Provide the (x, y) coordinate of the cell's center where the given text is located.  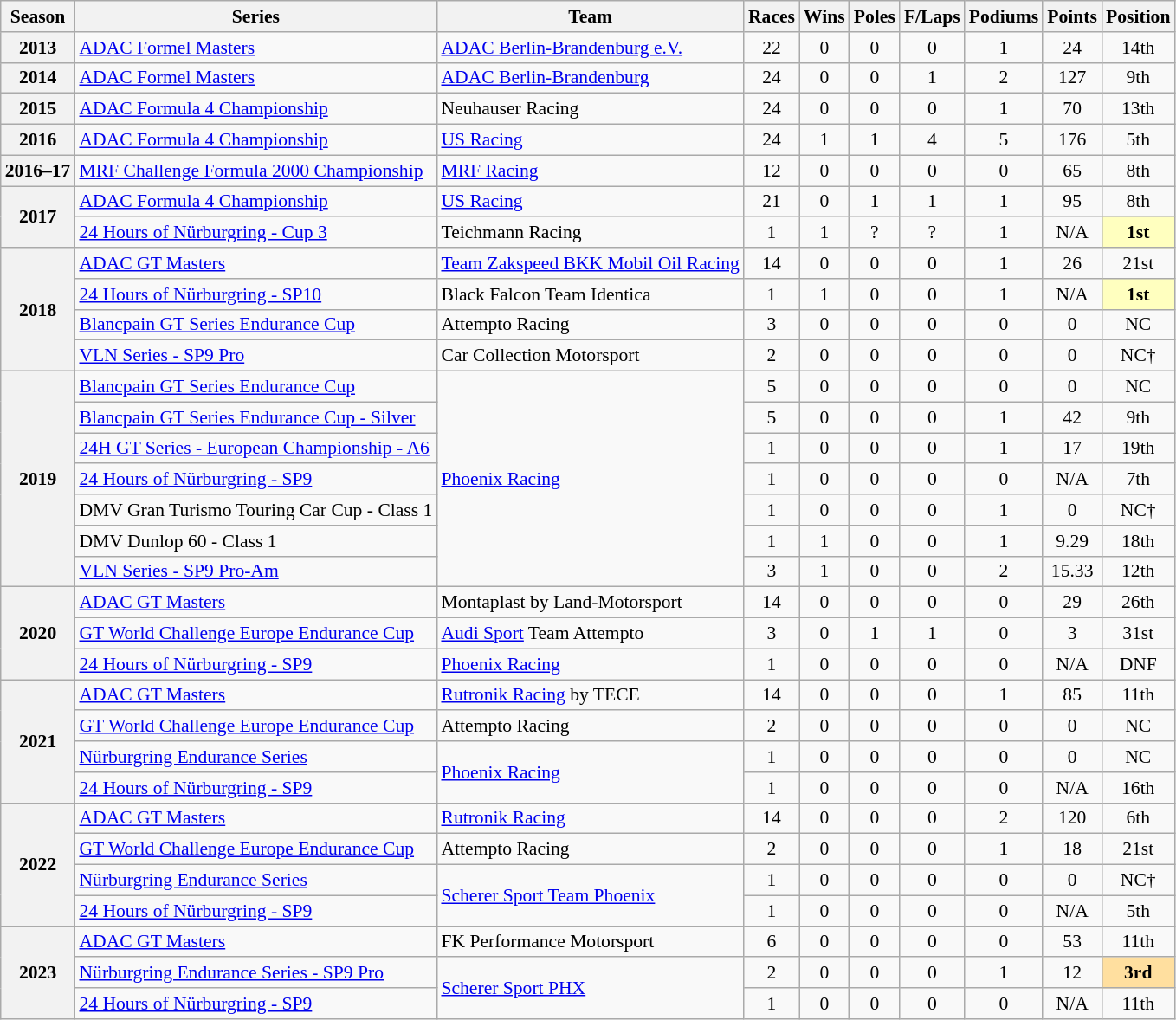
ADAC Berlin-Brandenburg e.V. (591, 48)
19th (1138, 449)
ADAC Berlin-Brandenburg (591, 78)
22 (772, 48)
FK Performance Motorsport (591, 942)
Nürburgring Endurance Series - SP9 Pro (255, 973)
2023 (38, 973)
DNF (1138, 664)
6 (772, 942)
Neuhauser Racing (591, 109)
MRF Racing (591, 171)
Rutronik Racing (591, 818)
14th (1138, 48)
26 (1072, 263)
70 (1072, 109)
120 (1072, 818)
Points (1072, 16)
26th (1138, 603)
17 (1072, 449)
Scherer Sport Team Phoenix (591, 895)
Black Falcon Team Identica (591, 294)
18th (1138, 541)
24 Hours of Nürburgring - Cup 3 (255, 233)
2018 (38, 309)
2015 (38, 109)
2022 (38, 864)
Blancpain GT Series Endurance Cup - Silver (255, 417)
12th (1138, 571)
Car Collection Motorsport (591, 356)
29 (1072, 603)
2017 (38, 216)
2016 (38, 140)
16th (1138, 788)
13th (1138, 109)
DMV Dunlop 60 - Class 1 (255, 541)
176 (1072, 140)
Podiums (1005, 16)
31st (1138, 634)
85 (1072, 695)
VLN Series - SP9 Pro-Am (255, 571)
127 (1072, 78)
Races (772, 16)
Audi Sport Team Attempto (591, 634)
65 (1072, 171)
Poles (875, 16)
DMV Gran Turismo Touring Car Cup - Class 1 (255, 510)
2013 (38, 48)
Teichmann Racing (591, 233)
Series (255, 16)
Season (38, 16)
6th (1138, 818)
2020 (38, 634)
95 (1072, 202)
18 (1072, 849)
Scherer Sport PHX (591, 989)
53 (1072, 942)
3rd (1138, 973)
2019 (38, 480)
F/Laps (932, 16)
Position (1138, 16)
2014 (38, 78)
42 (1072, 417)
24 Hours of Nürburgring - SP10 (255, 294)
21 (772, 202)
24H GT Series - European Championship - A6 (255, 449)
Team Zakspeed BKK Mobil Oil Racing (591, 263)
Rutronik Racing by TECE (591, 695)
MRF Challenge Formula 2000 Championship (255, 171)
VLN Series - SP9 Pro (255, 356)
15.33 (1072, 571)
Team (591, 16)
2021 (38, 741)
2016–17 (38, 171)
7th (1138, 480)
Montaplast by Land-Motorsport (591, 603)
4 (932, 140)
Wins (824, 16)
9.29 (1072, 541)
